Scan for the cell matching the given text and deliver its [X, Y] coordinate at center. 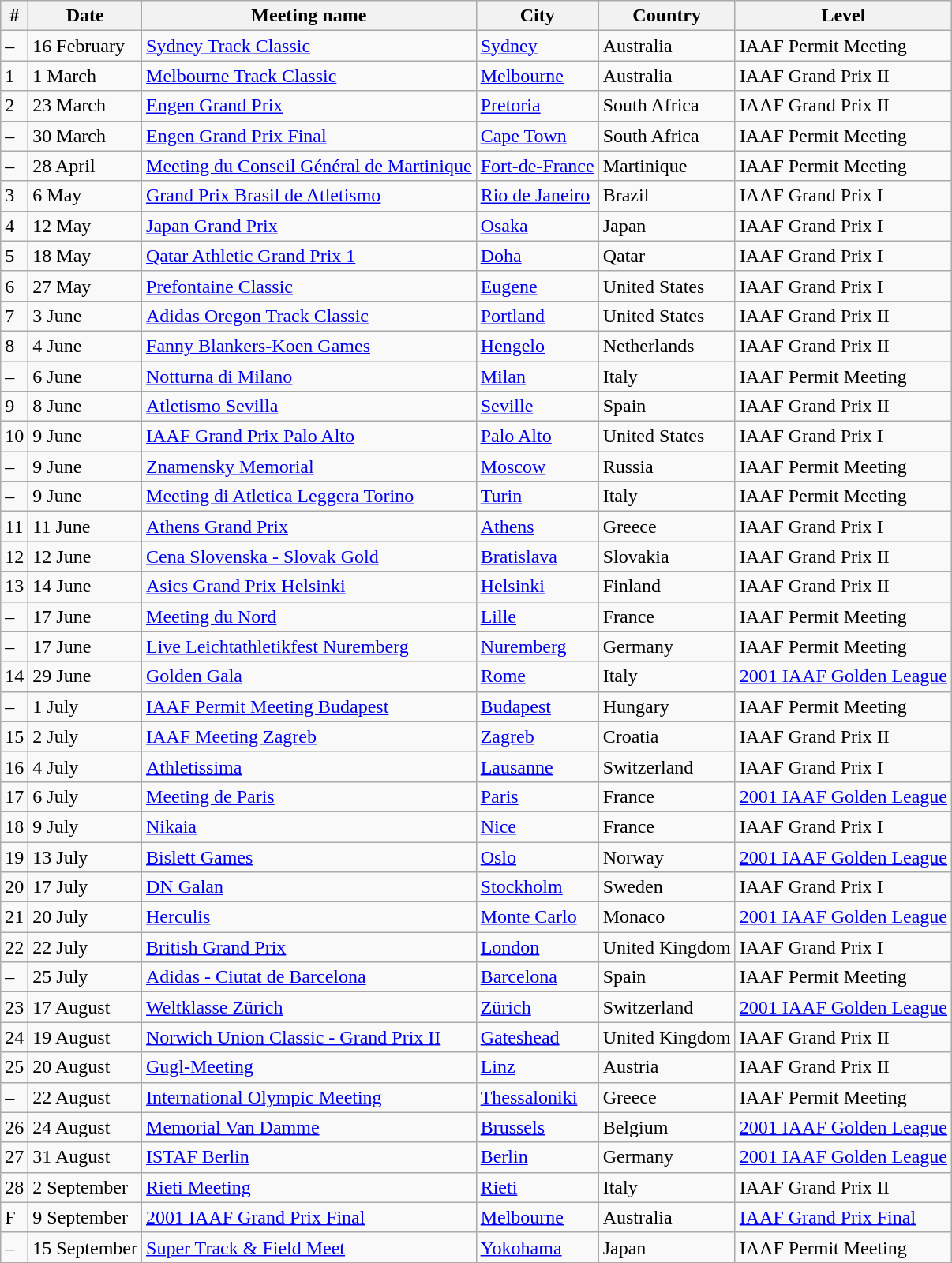
Fanny Blankers-Koen Games [309, 346]
Athletissima [309, 766]
21 [14, 917]
5 [14, 256]
Oslo [537, 856]
Brazil [666, 196]
4 [14, 226]
14 [14, 676]
Golden Gala [309, 676]
1 July [85, 706]
Pretoria [537, 106]
22 July [85, 947]
Austria [666, 1067]
6 July [85, 796]
Engen Grand Prix [309, 106]
22 [14, 947]
24 August [85, 1127]
12 [14, 557]
ISTAF Berlin [309, 1157]
Weltklasse Zürich [309, 1007]
Moscow [537, 467]
Melbourne Track Classic [309, 76]
Sydney [537, 46]
9 [14, 407]
Meeting de Paris [309, 796]
Level [843, 16]
28 April [85, 166]
17 August [85, 1007]
IAAF Grand Prix Final [843, 1217]
# [14, 16]
16 [14, 766]
Live Leichtathletikfest Nuremberg [309, 646]
International Olympic Meeting [309, 1097]
4 June [85, 346]
27 May [85, 286]
Japan Grand Prix [309, 226]
Zürich [537, 1007]
Atletismo Sevilla [309, 407]
Paris [537, 796]
IAAF Grand Prix Palo Alto [309, 437]
Yokohama [537, 1247]
23 March [85, 106]
18 May [85, 256]
Stockholm [537, 887]
Nice [537, 826]
Athens Grand Prix [309, 527]
23 [14, 1007]
12 June [85, 557]
4 July [85, 766]
Lille [537, 617]
Cape Town [537, 136]
Thessaloniki [537, 1097]
Hengelo [537, 346]
9 July [85, 826]
1 March [85, 76]
2001 IAAF Grand Prix Final [309, 1217]
Notturna di Milano [309, 377]
Rieti Meeting [309, 1187]
12 May [85, 226]
30 March [85, 136]
Meeting du Nord [309, 617]
20 August [85, 1067]
11 June [85, 527]
Bratislava [537, 557]
Rieti [537, 1187]
13 July [85, 856]
6 May [85, 196]
27 [14, 1157]
Meeting du Conseil Général de Martinique [309, 166]
Barcelona [537, 977]
19 August [85, 1037]
20 [14, 887]
22 August [85, 1097]
Brussels [537, 1127]
15 [14, 736]
28 [14, 1187]
31 August [85, 1157]
Monte Carlo [537, 917]
Seville [537, 407]
IAAF Permit Meeting Budapest [309, 706]
Monaco [666, 917]
Super Track & Field Meet [309, 1247]
14 June [85, 587]
Meeting name [309, 16]
Palo Alto [537, 437]
Qatar [666, 256]
Asics Grand Prix Helsinki [309, 587]
Rome [537, 676]
Fort-de-France [537, 166]
19 [14, 856]
Milan [537, 377]
17 [14, 796]
F [14, 1217]
Linz [537, 1067]
IAAF Meeting Zagreb [309, 736]
London [537, 947]
Russia [666, 467]
Croatia [666, 736]
Martinique [666, 166]
8 [14, 346]
1 [14, 76]
3 June [85, 316]
6 June [85, 377]
Herculis [309, 917]
9 September [85, 1217]
10 [14, 437]
Nikaia [309, 826]
2 July [85, 736]
Adidas - Ciutat de Barcelona [309, 977]
Osaka [537, 226]
Athens [537, 527]
Nuremberg [537, 646]
2 September [85, 1187]
Berlin [537, 1157]
Grand Prix Brasil de Atletismo [309, 196]
8 June [85, 407]
2 [14, 106]
20 July [85, 917]
Znamensky Memorial [309, 467]
15 September [85, 1247]
Engen Grand Prix Final [309, 136]
Lausanne [537, 766]
Norwich Union Classic - Grand Prix II [309, 1037]
18 [14, 826]
Adidas Oregon Track Classic [309, 316]
Belgium [666, 1127]
Gugl-Meeting [309, 1067]
Qatar Athletic Grand Prix 1 [309, 256]
Doha [537, 256]
Bislett Games [309, 856]
Meeting di Atletica Leggera Torino [309, 497]
17 July [85, 887]
13 [14, 587]
24 [14, 1037]
11 [14, 527]
City [537, 16]
26 [14, 1127]
Eugene [537, 286]
3 [14, 196]
DN Galan [309, 887]
29 June [85, 676]
25 July [85, 977]
Budapest [537, 706]
7 [14, 316]
Finland [666, 587]
Prefontaine Classic [309, 286]
Slovakia [666, 557]
Hungary [666, 706]
Sydney Track Classic [309, 46]
British Grand Prix [309, 947]
Zagreb [537, 736]
Country [666, 16]
Date [85, 16]
Memorial Van Damme [309, 1127]
Sweden [666, 887]
6 [14, 286]
Netherlands [666, 346]
25 [14, 1067]
Turin [537, 497]
Portland [537, 316]
Rio de Janeiro [537, 196]
Helsinki [537, 587]
Norway [666, 856]
16 February [85, 46]
Cena Slovenska - Slovak Gold [309, 557]
Gateshead [537, 1037]
